Find where the given text appears and provide that cell's center as (x, y) coordinate. 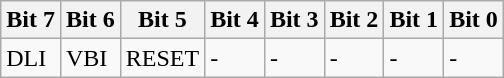
Bit 6 (90, 20)
Bit 3 (294, 20)
Bit 7 (31, 20)
Bit 0 (474, 20)
Bit 2 (354, 20)
Bit 1 (414, 20)
DLI (31, 58)
Bit 5 (162, 20)
RESET (162, 58)
Bit 4 (235, 20)
VBI (90, 58)
